Identify which cell holds the provided text, then report its [X, Y] central coordinate. 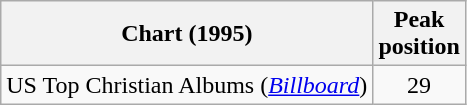
Peakposition [419, 34]
29 [419, 85]
Chart (1995) [187, 34]
US Top Christian Albums (Billboard) [187, 85]
